Return [X, Y] of the center of cell containing provided text 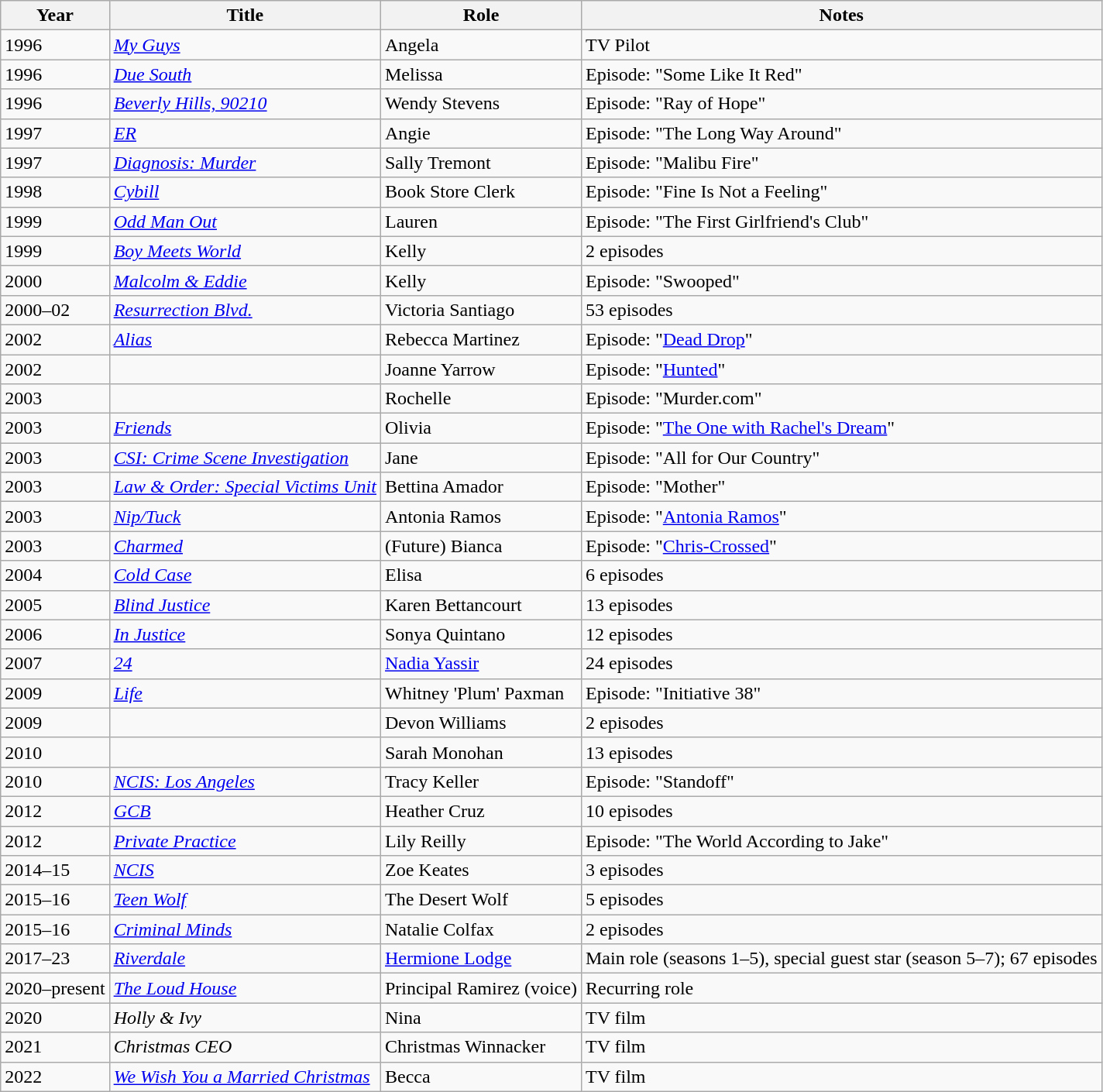
(Future) Bianca [480, 546]
Karen Bettancourt [480, 605]
2022 [55, 1077]
Episode: "Malibu Fire" [841, 163]
Rebecca Martinez [480, 339]
Beverly Hills, 90210 [245, 104]
Due South [245, 74]
My Guys [245, 45]
2004 [55, 575]
Episode: "Initiative 38" [841, 693]
Tracy Keller [480, 781]
Riverdale [245, 959]
Year [55, 15]
Resurrection Blvd. [245, 310]
Main role (seasons 1–5), special guest star (season 5–7); 67 episodes [841, 959]
Wendy Stevens [480, 104]
Melissa [480, 74]
Diagnosis: Murder [245, 163]
Episode: "The World According to Jake" [841, 840]
Book Store Clerk [480, 192]
GCB [245, 811]
Episode: "The First Girlfriend's Club" [841, 221]
Episode: "Ray of Hope" [841, 104]
We Wish You a Married Christmas [245, 1077]
The Loud House [245, 988]
Episode: "Some Like It Red" [841, 74]
Life [245, 693]
Angela [480, 45]
Sonya Quintano [480, 634]
2020 [55, 1018]
Christmas Winnacker [480, 1047]
CSI: Crime Scene Investigation [245, 458]
Criminal Minds [245, 929]
Episode: "Swooped" [841, 280]
Nadia Yassir [480, 664]
Odd Man Out [245, 221]
Principal Ramirez (voice) [480, 988]
Episode: "Antonia Ramos" [841, 517]
6 episodes [841, 575]
2000–02 [55, 310]
Antonia Ramos [480, 517]
2006 [55, 634]
Episode: "Fine Is Not a Feeling" [841, 192]
Whitney 'Plum' Paxman [480, 693]
Episode: "Standoff" [841, 781]
53 episodes [841, 310]
NCIS: Los Angeles [245, 781]
Notes [841, 15]
Malcolm & Eddie [245, 280]
Episode: "Chris-Crossed" [841, 546]
Natalie Colfax [480, 929]
Episode: "Mother" [841, 487]
Episode: "The One with Rachel's Dream" [841, 428]
5 episodes [841, 900]
Charmed [245, 546]
Becca [480, 1077]
Law & Order: Special Victims Unit [245, 487]
Rochelle [480, 399]
The Desert Wolf [480, 900]
Episode: "The Long Way Around" [841, 133]
Cybill [245, 192]
Christmas CEO [245, 1047]
Elisa [480, 575]
2007 [55, 664]
Zoe Keates [480, 871]
2000 [55, 280]
Blind Justice [245, 605]
2021 [55, 1047]
Private Practice [245, 840]
Bettina Amador [480, 487]
Boy Meets World [245, 251]
24 episodes [841, 664]
Olivia [480, 428]
Angie [480, 133]
3 episodes [841, 871]
Sarah Monohan [480, 752]
12 episodes [841, 634]
Friends [245, 428]
Devon Williams [480, 723]
In Justice [245, 634]
1998 [55, 192]
Episode: "All for Our Country" [841, 458]
Lauren [480, 221]
2017–23 [55, 959]
Sally Tremont [480, 163]
Jane [480, 458]
Victoria Santiago [480, 310]
Cold Case [245, 575]
Episode: "Dead Drop" [841, 339]
Recurring role [841, 988]
TV Pilot [841, 45]
NCIS [245, 871]
Holly & Ivy [245, 1018]
2005 [55, 605]
Heather Cruz [480, 811]
2020–present [55, 988]
Nip/Tuck [245, 517]
24 [245, 664]
ER [245, 133]
Title [245, 15]
Lily Reilly [480, 840]
Teen Wolf [245, 900]
Episode: "Hunted" [841, 369]
2014–15 [55, 871]
Joanne Yarrow [480, 369]
Hermione Lodge [480, 959]
10 episodes [841, 811]
Alias [245, 339]
Role [480, 15]
Episode: "Murder.com" [841, 399]
Nina [480, 1018]
